Pinpoint the cell where the given text exists, returning its (x, y) midpoint coordinate. 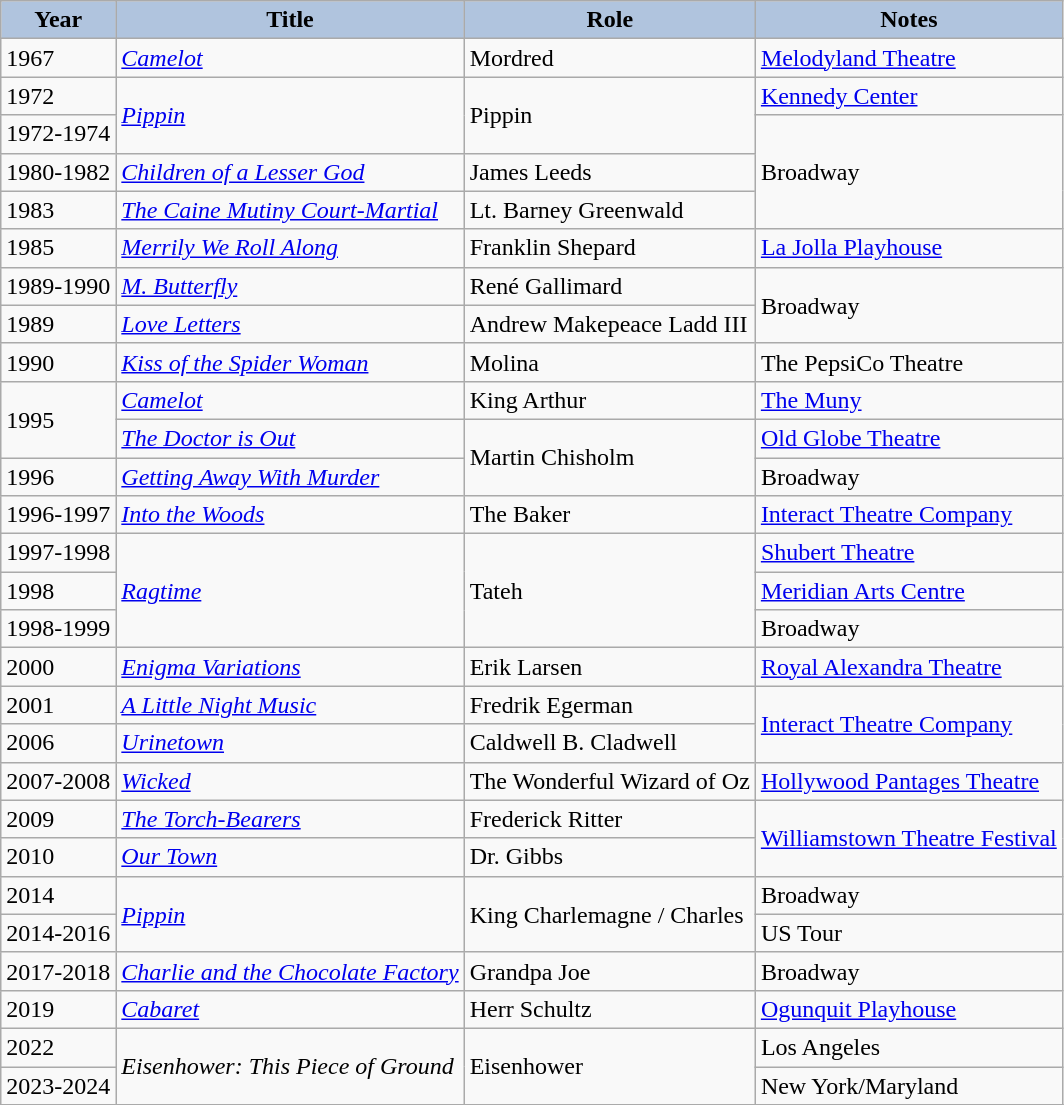
Melodyland Theatre (908, 58)
1980-1982 (58, 172)
The Baker (610, 515)
2017-2018 (58, 971)
King Charlemagne / Charles (610, 914)
Grandpa Joe (610, 971)
Getting Away With Murder (290, 477)
Love Letters (290, 324)
New York/Maryland (908, 1085)
James Leeds (610, 172)
Children of a Lesser God (290, 172)
Our Town (290, 857)
Enigma Variations (290, 667)
Ragtime (290, 591)
Charlie and the Chocolate Factory (290, 971)
Fredrik Egerman (610, 705)
US Tour (908, 933)
Merrily We Roll Along (290, 248)
Wicked (290, 781)
1996-1997 (58, 515)
1989-1990 (58, 286)
2010 (58, 857)
The Wonderful Wizard of Oz (610, 781)
Williamstown Theatre Festival (908, 838)
Herr Schultz (610, 1009)
The Torch-Bearers (290, 819)
1997-1998 (58, 553)
Hollywood Pantages Theatre (908, 781)
Role (610, 20)
Los Angeles (908, 1047)
2001 (58, 705)
A Little Night Music (290, 705)
René Gallimard (610, 286)
Urinetown (290, 743)
Kennedy Center (908, 96)
Year (58, 20)
1998-1999 (58, 629)
Molina (610, 362)
The Caine Mutiny Court-Martial (290, 210)
1995 (58, 419)
1990 (58, 362)
2006 (58, 743)
2014-2016 (58, 933)
La Jolla Playhouse (908, 248)
The Doctor is Out (290, 438)
1985 (58, 248)
Cabaret (290, 1009)
Royal Alexandra Theatre (908, 667)
Lt. Barney Greenwald (610, 210)
Meridian Arts Centre (908, 591)
Kiss of the Spider Woman (290, 362)
Tateh (610, 591)
Erik Larsen (610, 667)
1989 (58, 324)
Andrew Makepeace Ladd III (610, 324)
Shubert Theatre (908, 553)
Frederick Ritter (610, 819)
2022 (58, 1047)
1972 (58, 96)
Mordred (610, 58)
Dr. Gibbs (610, 857)
1996 (58, 477)
The Muny (908, 400)
King Arthur (610, 400)
2009 (58, 819)
1967 (58, 58)
2023-2024 (58, 1085)
Notes (908, 20)
1972-1974 (58, 134)
2019 (58, 1009)
Franklin Shepard (610, 248)
The PepsiCo Theatre (908, 362)
Martin Chisholm (610, 457)
1998 (58, 591)
M. Butterfly (290, 286)
Title (290, 20)
2007-2008 (58, 781)
Eisenhower: This Piece of Ground (290, 1066)
2014 (58, 895)
Caldwell B. Cladwell (610, 743)
1983 (58, 210)
Ogunquit Playhouse (908, 1009)
2000 (58, 667)
Old Globe Theatre (908, 438)
Eisenhower (610, 1066)
Into the Woods (290, 515)
